Scan for the cell matching the given text and deliver its (X, Y) coordinate at center. 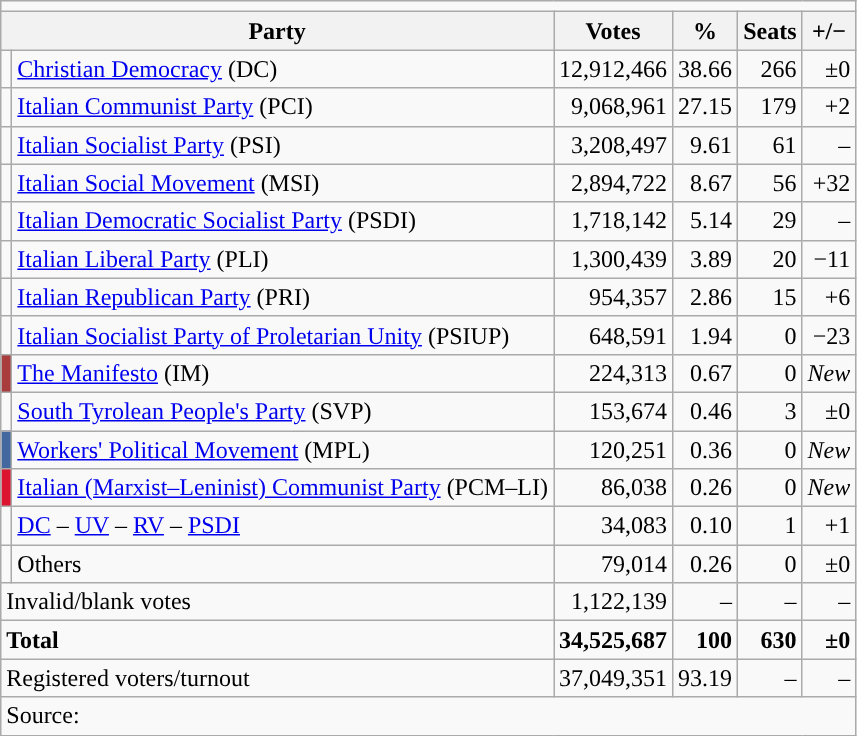
Source: (428, 716)
9.61 (706, 145)
79,014 (614, 564)
2.86 (706, 297)
86,038 (614, 488)
Others (283, 564)
+2 (829, 107)
Total (278, 640)
Seats (770, 31)
−11 (829, 259)
0.67 (706, 373)
Italian Socialist Party of Proletarian Unity (PSIUP) (283, 335)
61 (770, 145)
1,718,142 (614, 221)
South Tyrolean People's Party (SVP) (283, 411)
0.10 (706, 526)
−23 (829, 335)
37,049,351 (614, 678)
Christian Democracy (DC) (283, 69)
Italian Liberal Party (PLI) (283, 259)
120,251 (614, 449)
20 (770, 259)
56 (770, 183)
% (706, 31)
Italian (Marxist–Leninist) Communist Party (PCM–LI) (283, 488)
0.46 (706, 411)
1,122,139 (614, 602)
38.66 (706, 69)
+6 (829, 297)
Italian Socialist Party (PSI) (283, 145)
34,083 (614, 526)
Votes (614, 31)
29 (770, 221)
Registered voters/turnout (278, 678)
1.94 (706, 335)
Italian Social Movement (MSI) (283, 183)
1,300,439 (614, 259)
3 (770, 411)
+32 (829, 183)
8.67 (706, 183)
27.15 (706, 107)
3,208,497 (614, 145)
Italian Republican Party (PRI) (283, 297)
15 (770, 297)
5.14 (706, 221)
34,525,687 (614, 640)
DC – UV – RV – PSDI (283, 526)
224,313 (614, 373)
266 (770, 69)
Italian Democratic Socialist Party (PSDI) (283, 221)
Party (278, 31)
93.19 (706, 678)
+1 (829, 526)
Italian Communist Party (PCI) (283, 107)
0.36 (706, 449)
Workers' Political Movement (MPL) (283, 449)
954,357 (614, 297)
+/− (829, 31)
153,674 (614, 411)
12,912,466 (614, 69)
1 (770, 526)
179 (770, 107)
648,591 (614, 335)
The Manifesto (IM) (283, 373)
630 (770, 640)
100 (706, 640)
3.89 (706, 259)
Invalid/blank votes (278, 602)
2,894,722 (614, 183)
9,068,961 (614, 107)
